For the text-containing cell, return its midpoint in (X, Y) coordinate format. 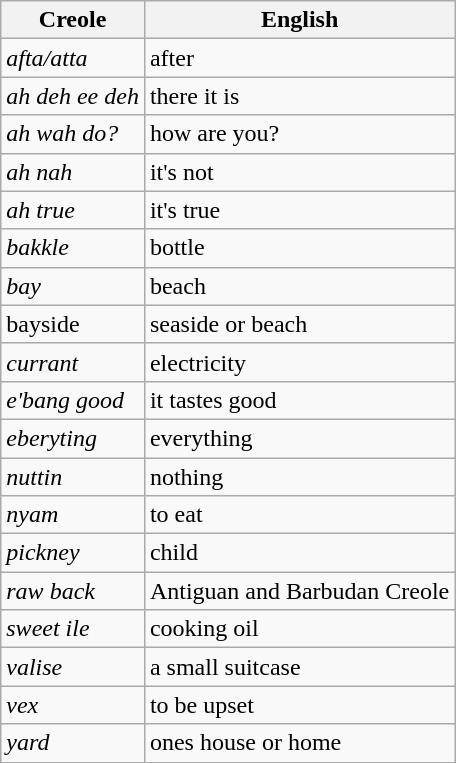
nyam (73, 515)
to be upset (299, 705)
it's true (299, 210)
bay (73, 286)
e'bang good (73, 400)
Antiguan and Barbudan Creole (299, 591)
ah deh ee deh (73, 96)
sweet ile (73, 629)
eberyting (73, 438)
nothing (299, 477)
ones house or home (299, 743)
afta/atta (73, 58)
pickney (73, 553)
bottle (299, 248)
English (299, 20)
raw back (73, 591)
how are you? (299, 134)
nuttin (73, 477)
seaside or beach (299, 324)
vex (73, 705)
electricity (299, 362)
cooking oil (299, 629)
ah nah (73, 172)
yard (73, 743)
valise (73, 667)
it tastes good (299, 400)
ah true (73, 210)
ah wah do? (73, 134)
it's not (299, 172)
bakkle (73, 248)
to eat (299, 515)
there it is (299, 96)
bayside (73, 324)
everything (299, 438)
beach (299, 286)
a small suitcase (299, 667)
after (299, 58)
child (299, 553)
currant (73, 362)
Creole (73, 20)
